Scan for the cell matching the given text and deliver its (X, Y) coordinate at center. 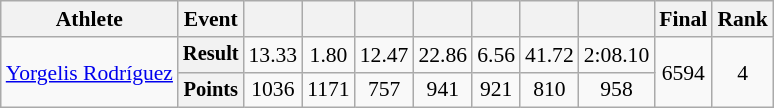
1171 (328, 90)
6594 (683, 72)
2:08.10 (616, 55)
Final (683, 19)
Result (211, 55)
1036 (274, 90)
4 (742, 72)
Event (211, 19)
12.47 (384, 55)
6.56 (496, 55)
22.86 (442, 55)
921 (496, 90)
810 (550, 90)
941 (442, 90)
Points (211, 90)
13.33 (274, 55)
41.72 (550, 55)
958 (616, 90)
757 (384, 90)
Yorgelis Rodríguez (90, 72)
1.80 (328, 55)
Rank (742, 19)
Athlete (90, 19)
